Output the [X, Y] coordinate of the center of the cell containing the given text.  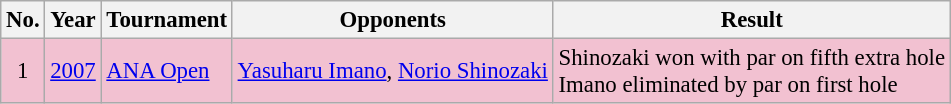
Year [73, 20]
ANA Open [166, 72]
No. [23, 20]
Opponents [392, 20]
Tournament [166, 20]
Yasuharu Imano, Norio Shinozaki [392, 72]
Shinozaki won with par on fifth extra holeImano eliminated by par on first hole [752, 72]
Result [752, 20]
2007 [73, 72]
1 [23, 72]
